Search for the cell housing the specified text and yield its [X, Y] center coordinate. 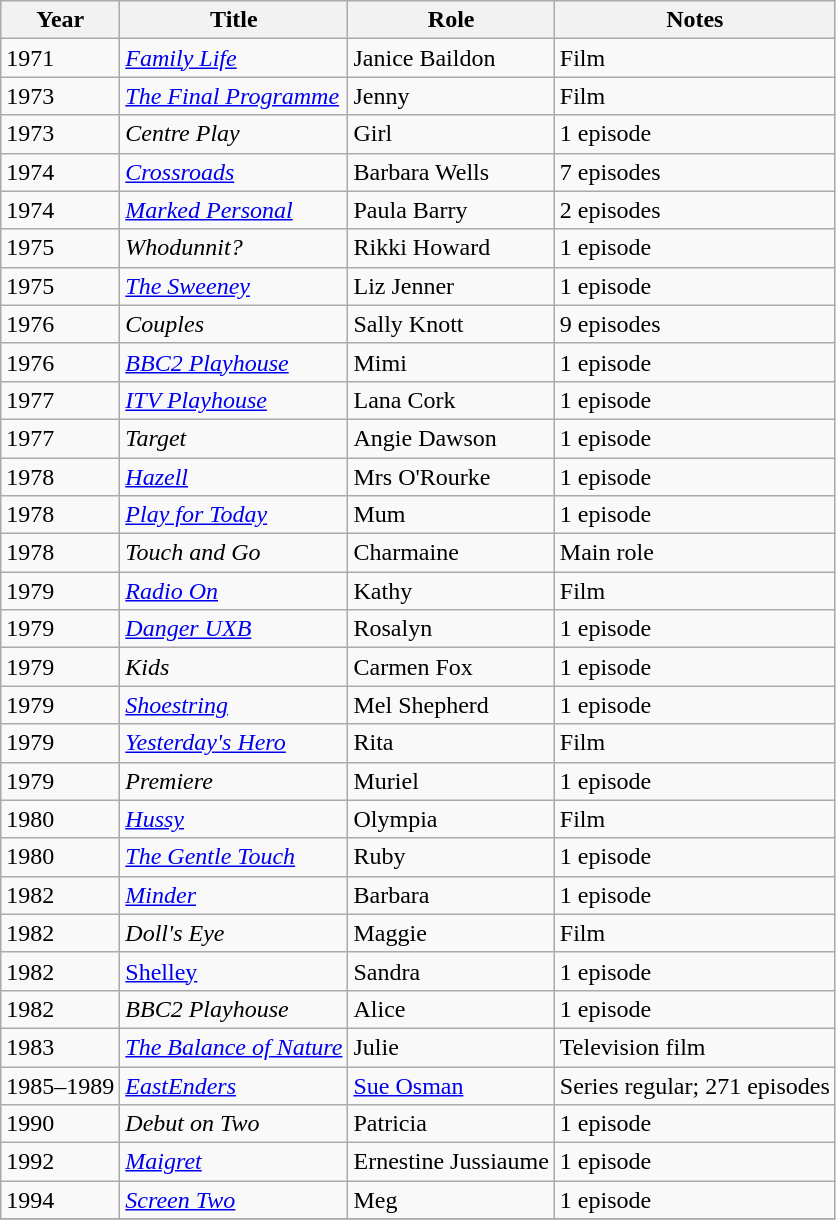
Centre Play [234, 134]
Yesterday's Hero [234, 743]
Maggie [451, 933]
Doll's Eye [234, 933]
Barbara [451, 895]
Notes [694, 20]
Ernestine Jussiaume [451, 1162]
Minder [234, 895]
Meg [451, 1200]
Play for Today [234, 515]
Rita [451, 743]
1990 [60, 1124]
1983 [60, 1047]
Sally Knott [451, 324]
Julie [451, 1047]
2 episodes [694, 210]
Mel Shepherd [451, 705]
Mum [451, 515]
9 episodes [694, 324]
Touch and Go [234, 553]
The Balance of Nature [234, 1047]
Radio On [234, 591]
Crossroads [234, 172]
Shelley [234, 971]
Janice Baildon [451, 58]
Jenny [451, 96]
Patricia [451, 1124]
Lana Cork [451, 400]
Series regular; 271 episodes [694, 1085]
The Final Programme [234, 96]
Olympia [451, 819]
Rikki Howard [451, 248]
Ruby [451, 857]
Liz Jenner [451, 286]
Screen Two [234, 1200]
Charmaine [451, 553]
Maigret [234, 1162]
Debut on Two [234, 1124]
Couples [234, 324]
Kids [234, 667]
The Sweeney [234, 286]
7 episodes [694, 172]
Mimi [451, 362]
Muriel [451, 781]
Whodunnit? [234, 248]
Kathy [451, 591]
Main role [694, 553]
Angie Dawson [451, 438]
1992 [60, 1162]
1994 [60, 1200]
EastEnders [234, 1085]
Barbara Wells [451, 172]
Marked Personal [234, 210]
Family Life [234, 58]
Alice [451, 1009]
Paula Barry [451, 210]
Sue Osman [451, 1085]
The Gentle Touch [234, 857]
Year [60, 20]
Danger UXB [234, 629]
ITV Playhouse [234, 400]
Premiere [234, 781]
Target [234, 438]
Shoestring [234, 705]
1971 [60, 58]
Role [451, 20]
Carmen Fox [451, 667]
Mrs O'Rourke [451, 477]
Hazell [234, 477]
1985–1989 [60, 1085]
Rosalyn [451, 629]
Hussy [234, 819]
Television film [694, 1047]
Sandra [451, 971]
Girl [451, 134]
Title [234, 20]
